Locate the cell with the specified text and output its (X, Y) center coordinate. 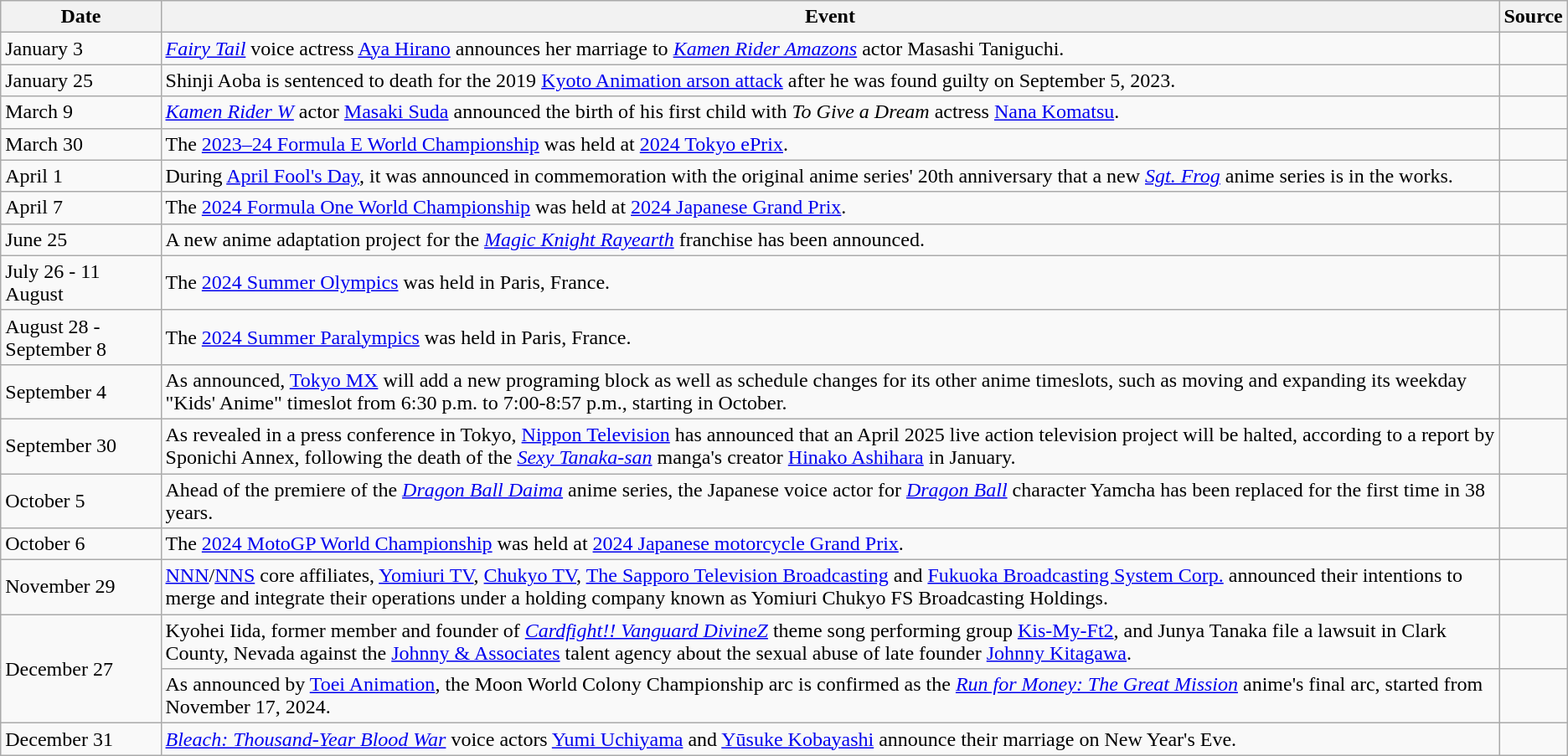
The 2024 MotoGP World Championship was held at 2024 Japanese motorcycle Grand Prix. (830, 544)
Kamen Rider W actor Masaki Suda announced the birth of his first child with To Give a Dream actress Nana Komatsu. (830, 112)
Shinji Aoba is sentenced to death for the 2019 Kyoto Animation arson attack after he was found guilty on September 5, 2023. (830, 80)
The 2024 Summer Paralympics was held in Paris, France. (830, 337)
October 5 (80, 501)
April 1 (80, 176)
The 2024 Formula One World Championship was held at 2024 Japanese Grand Prix. (830, 208)
Bleach: Thousand-Year Blood War voice actors Yumi Uchiyama and Yūsuke Kobayashi announce their marriage on New Year's Eve. (830, 739)
March 9 (80, 112)
The 2023–24 Formula E World Championship was held at 2024 Tokyo ePrix. (830, 144)
Event (830, 17)
November 29 (80, 588)
January 3 (80, 49)
Source (1533, 17)
September 30 (80, 445)
October 6 (80, 544)
A new anime adaptation project for the Magic Knight Rayearth franchise has been announced. (830, 239)
Date (80, 17)
April 7 (80, 208)
June 25 (80, 239)
The 2024 Summer Olympics was held in Paris, France. (830, 283)
September 4 (80, 392)
January 25 (80, 80)
December 27 (80, 669)
March 30 (80, 144)
August 28 - September 8 (80, 337)
December 31 (80, 739)
July 26 - 11 August (80, 283)
Fairy Tail voice actress Aya Hirano announces her marriage to Kamen Rider Amazons actor Masashi Taniguchi. (830, 49)
